Return the [x, y] coordinate for the center point of the cell that contains the specified text.  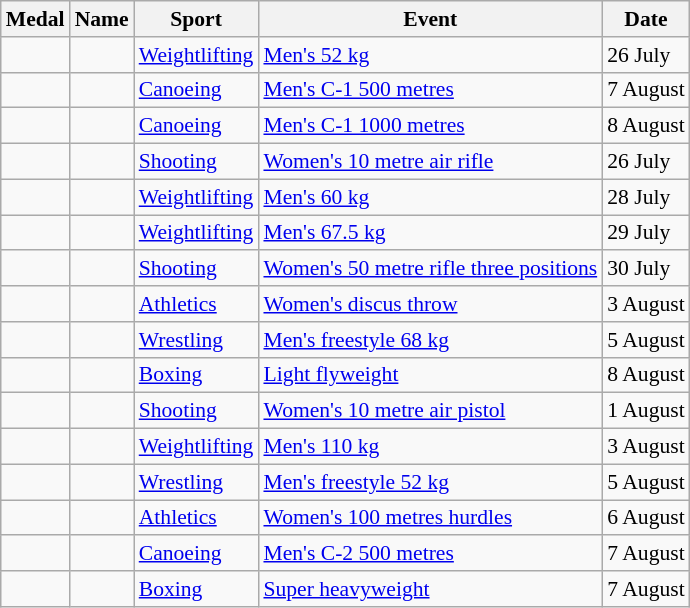
Men's 67.5 kg [430, 233]
Light flyweight [430, 375]
Men's freestyle 68 kg [430, 340]
Women's 100 metres hurdles [430, 518]
1 August [646, 411]
Name [102, 19]
Women's discus throw [430, 304]
6 August [646, 518]
Men's 110 kg [430, 447]
30 July [646, 269]
Date [646, 19]
Men's freestyle 52 kg [430, 482]
Men's C-2 500 metres [430, 554]
Super heavyweight [430, 589]
Men's C-1 1000 metres [430, 126]
Event [430, 19]
Men's 52 kg [430, 55]
29 July [646, 233]
Men's C-1 500 metres [430, 90]
Men's 60 kg [430, 197]
28 July [646, 197]
Sport [196, 19]
Women's 50 metre rifle three positions [430, 269]
Women's 10 metre air pistol [430, 411]
Medal [36, 19]
Women's 10 metre air rifle [430, 162]
